From the cell containing the given text, extract its center point as (x, y) coordinate. 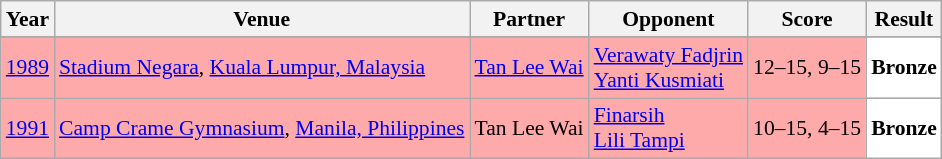
Score (807, 19)
Year (28, 19)
Partner (530, 19)
10–15, 4–15 (807, 128)
Stadium Negara, Kuala Lumpur, Malaysia (262, 68)
1991 (28, 128)
Venue (262, 19)
Camp Crame Gymnasium, Manila, Philippines (262, 128)
Result (904, 19)
Opponent (668, 19)
Verawaty Fadjrin Yanti Kusmiati (668, 68)
1989 (28, 68)
12–15, 9–15 (807, 68)
Finarsih Lili Tampi (668, 128)
